Search for the cell housing the specified text and yield its [X, Y] center coordinate. 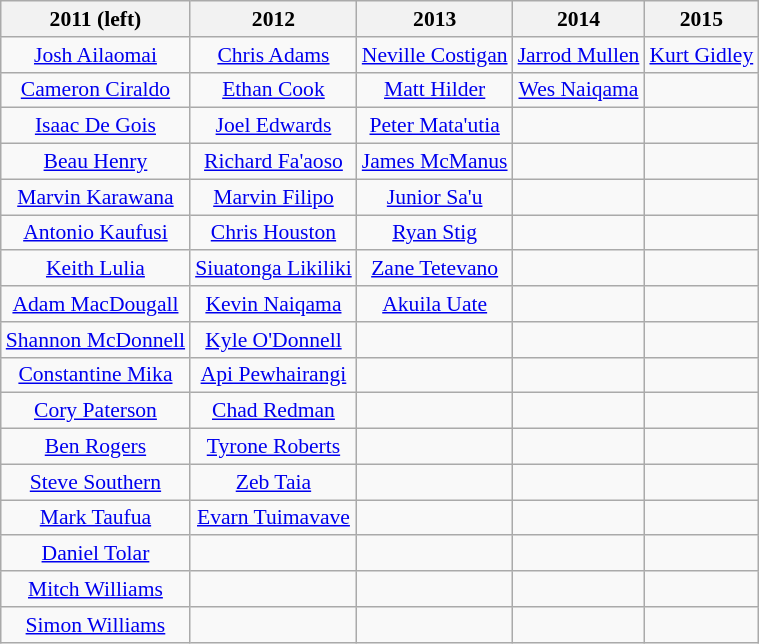
Adam MacDougall [96, 304]
Zeb Taia [274, 482]
Junior Sa'u [435, 197]
Kevin Naiqama [274, 304]
2015 [701, 19]
Josh Ailaomai [96, 55]
Matt Hilder [435, 90]
Peter Mata'utia [435, 126]
Antonio Kaufusi [96, 233]
Api Pewhairangi [274, 375]
Zane Tetevano [435, 269]
Neville Costigan [435, 55]
Joel Edwards [274, 126]
Wes Naiqama [579, 90]
Isaac De Gois [96, 126]
Keith Lulia [96, 269]
Chris Houston [274, 233]
Ethan Cook [274, 90]
Steve Southern [96, 482]
2012 [274, 19]
Cameron Ciraldo [96, 90]
Cory Paterson [96, 411]
Richard Fa'aoso [274, 162]
Marvin Karawana [96, 197]
Evarn Tuimavave [274, 518]
Shannon McDonnell [96, 340]
Constantine Mika [96, 375]
Ryan Stig [435, 233]
Akuila Uate [435, 304]
Ben Rogers [96, 447]
James McManus [435, 162]
Marvin Filipo [274, 197]
Jarrod Mullen [579, 55]
Simon Williams [96, 625]
Mitch Williams [96, 589]
Kurt Gidley [701, 55]
Daniel Tolar [96, 554]
2014 [579, 19]
Tyrone Roberts [274, 447]
2011 (left) [96, 19]
Kyle O'Donnell [274, 340]
Chad Redman [274, 411]
2013 [435, 19]
Siuatonga Likiliki [274, 269]
Mark Taufua [96, 518]
Chris Adams [274, 55]
Beau Henry [96, 162]
